Return [X, Y] of the center of cell containing provided text 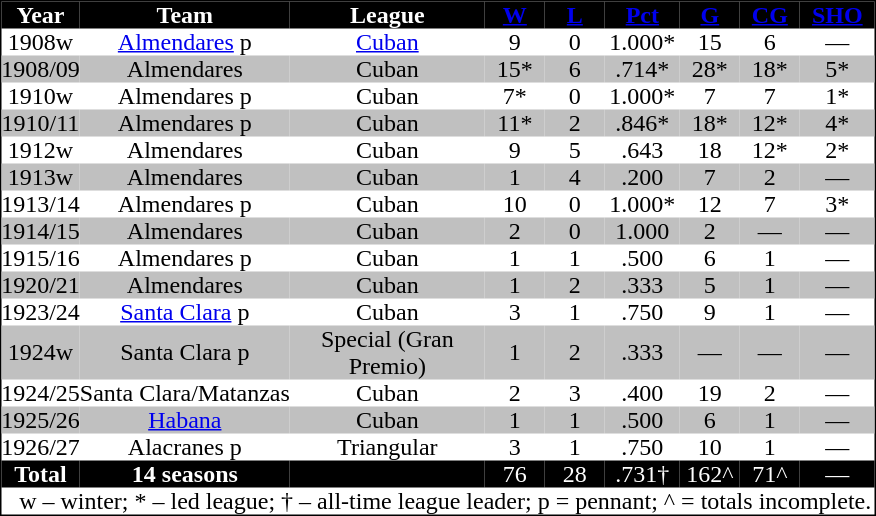
L [575, 16]
Pct [642, 16]
.714* [642, 70]
5* [838, 70]
28* [710, 70]
W [515, 16]
League [388, 16]
SHO [838, 16]
Special (Gran Premio) [388, 353]
Year [40, 16]
.400 [642, 394]
1910/11 [40, 124]
15* [515, 70]
w – winter; * – led league; † – all-time league leader; p = pennant; ^ = totals incomplete. [438, 502]
4* [838, 124]
76 [515, 474]
1925/26 [40, 420]
71^ [770, 474]
12 [710, 204]
1* [838, 96]
1908w [40, 42]
15 [710, 42]
CG [770, 16]
1912w [40, 150]
7* [515, 96]
1908/09 [40, 70]
.200 [642, 178]
1913w [40, 178]
Total [40, 474]
2* [838, 150]
Team [185, 16]
162^ [710, 474]
1923/24 [40, 312]
Triangular [388, 448]
1910w [40, 96]
14 seasons [185, 474]
19 [710, 394]
1914/15 [40, 232]
1924/25 [40, 394]
1924w [40, 353]
4 [575, 178]
.643 [642, 150]
18 [710, 150]
Habana [185, 420]
1926/27 [40, 448]
1913/14 [40, 204]
.846* [642, 124]
3* [838, 204]
G [710, 16]
1920/21 [40, 286]
11* [515, 124]
1915/16 [40, 258]
28 [575, 474]
.731† [642, 474]
1.000 [642, 232]
Alacranes p [185, 448]
Santa Clara/Matanzas [185, 394]
